Scan for the cell matching the given text and deliver its (X, Y) coordinate at center. 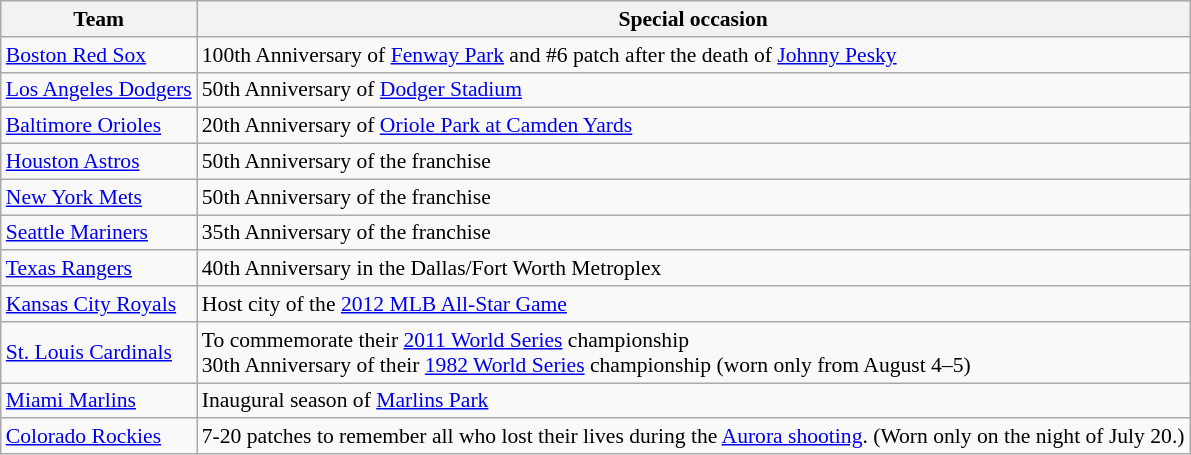
20th Anniversary of Oriole Park at Camden Yards (694, 126)
Colorado Rockies (99, 437)
Host city of the 2012 MLB All-Star Game (694, 304)
Special occasion (694, 19)
Baltimore Orioles (99, 126)
50th Anniversary of Dodger Stadium (694, 90)
Los Angeles Dodgers (99, 90)
Kansas City Royals (99, 304)
Seattle Mariners (99, 233)
Miami Marlins (99, 401)
Boston Red Sox (99, 55)
40th Anniversary in the Dallas/Fort Worth Metroplex (694, 269)
100th Anniversary of Fenway Park and #6 patch after the death of Johnny Pesky (694, 55)
New York Mets (99, 197)
St. Louis Cardinals (99, 352)
35th Anniversary of the franchise (694, 233)
7-20 patches to remember all who lost their lives during the Aurora shooting. (Worn only on the night of July 20.) (694, 437)
Texas Rangers (99, 269)
Inaugural season of Marlins Park (694, 401)
Team (99, 19)
To commemorate their 2011 World Series championship30th Anniversary of their 1982 World Series championship (worn only from August 4–5) (694, 352)
Houston Astros (99, 162)
